Capture the cell that displays the provided text and extract its [X, Y] central coordinate. 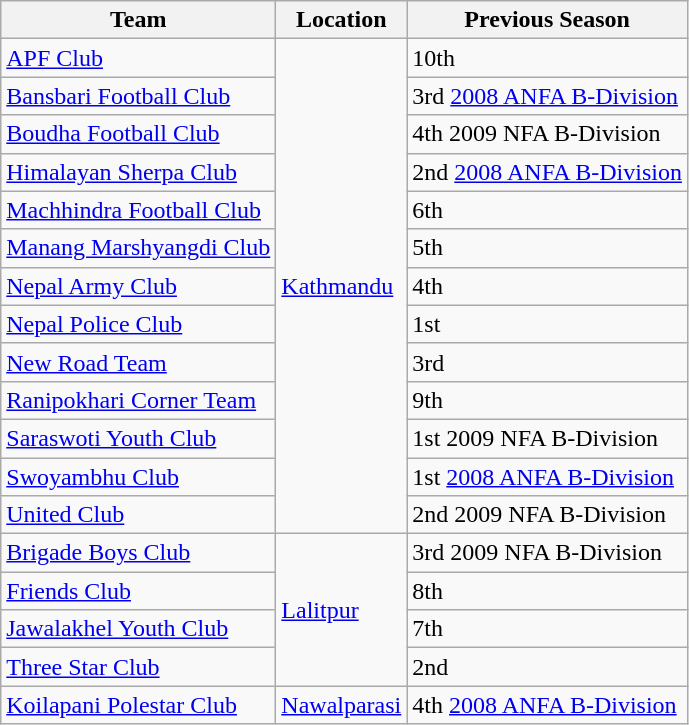
Nawalparasi [342, 705]
Ranipokhari Corner Team [138, 400]
Boudha Football Club [138, 134]
Machhindra Football Club [138, 210]
1st 2009 NFA B-Division [548, 438]
Lalitpur [342, 610]
APF Club [138, 58]
Swoyambhu Club [138, 477]
4th 2009 NFA B-Division [548, 134]
3rd 2008 ANFA B-Division [548, 96]
1st [548, 324]
Friends Club [138, 591]
Manang Marshyangdi Club [138, 248]
5th [548, 248]
8th [548, 591]
Team [138, 20]
New Road Team [138, 362]
Kathmandu [342, 286]
Location [342, 20]
Three Star Club [138, 667]
10th [548, 58]
7th [548, 629]
1st 2008 ANFA B-Division [548, 477]
4th [548, 286]
Koilapani Polestar Club [138, 705]
Himalayan Sherpa Club [138, 172]
Bansbari Football Club [138, 96]
3rd 2009 NFA B-Division [548, 553]
4th 2008 ANFA B-Division [548, 705]
2nd [548, 667]
9th [548, 400]
6th [548, 210]
Saraswoti Youth Club [138, 438]
2nd 2009 NFA B-Division [548, 515]
Nepal Police Club [138, 324]
Previous Season [548, 20]
Brigade Boys Club [138, 553]
Nepal Army Club [138, 286]
2nd 2008 ANFA B-Division [548, 172]
United Club [138, 515]
Jawalakhel Youth Club [138, 629]
3rd [548, 362]
